Determine the (x, y) coordinate at the center of the cell enclosing the given text.  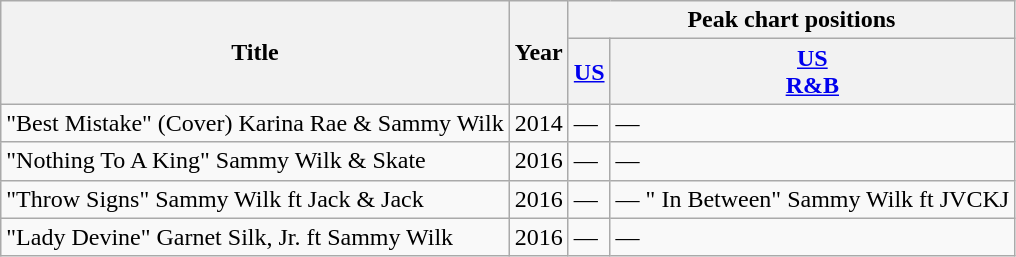
Title (255, 52)
Year (538, 52)
2014 (538, 123)
"Best Mistake" (Cover) Karina Rae & Sammy Wilk (255, 123)
"Nothing To A King" Sammy Wilk & Skate (255, 161)
"Throw Signs" Sammy Wilk ft Jack & Jack (255, 199)
US (589, 72)
Peak chart positions (791, 20)
— " In Between" Sammy Wilk ft JVCKJ (812, 199)
USR&B (812, 72)
"Lady Devine" Garnet Silk, Jr. ft Sammy Wilk (255, 237)
